Search for the cell housing the specified text and yield its (X, Y) center coordinate. 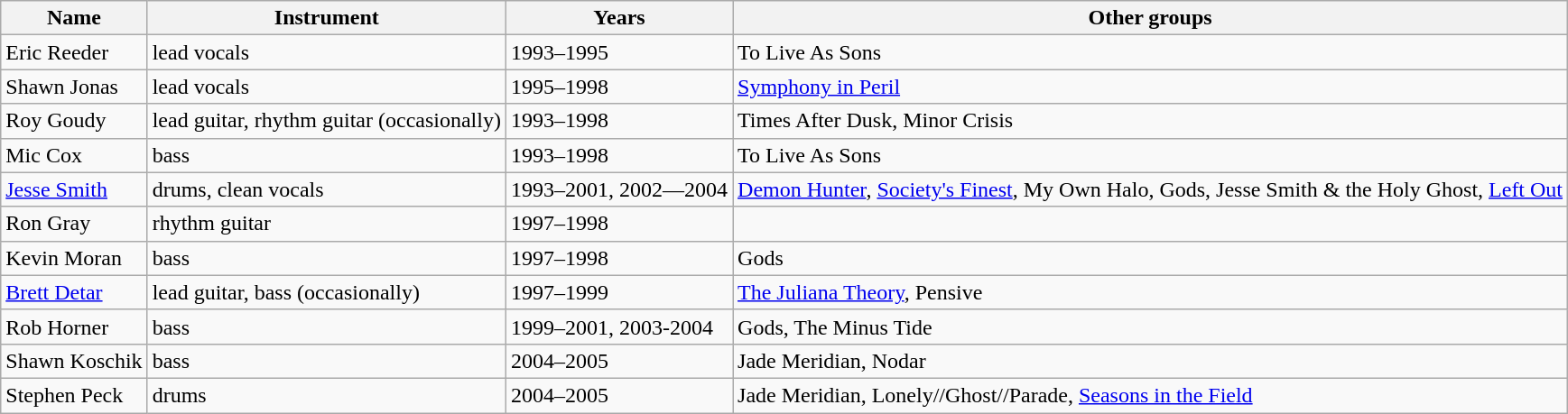
1993–2001, 2002―2004 (619, 189)
lead guitar, bass (occasionally) (327, 292)
Mic Cox (74, 155)
Symphony in Peril (1150, 87)
rhythm guitar (327, 224)
Roy Goudy (74, 121)
The Juliana Theory, Pensive (1150, 292)
Brett Detar (74, 292)
lead guitar, rhythm guitar (occasionally) (327, 121)
Demon Hunter, Society's Finest, My Own Halo, Gods, Jesse Smith & the Holy Ghost, Left Out (1150, 189)
Name (74, 18)
Instrument (327, 18)
Years (619, 18)
Gods (1150, 258)
Ron Gray (74, 224)
Shawn Jonas (74, 87)
Jade Meridian, Nodar (1150, 361)
drums (327, 395)
Times After Dusk, Minor Crisis (1150, 121)
Stephen Peck (74, 395)
drums, clean vocals (327, 189)
Eric Reeder (74, 52)
Jade Meridian, Lonely//Ghost//Parade, Seasons in the Field (1150, 395)
1993–1995 (619, 52)
Gods, The Minus Tide (1150, 327)
1999–2001, 2003-2004 (619, 327)
Other groups (1150, 18)
Shawn Koschik (74, 361)
1995–1998 (619, 87)
Rob Horner (74, 327)
1997–1999 (619, 292)
Jesse Smith (74, 189)
Kevin Moran (74, 258)
